Pinpoint the cell where the given text exists, returning its [x, y] midpoint coordinate. 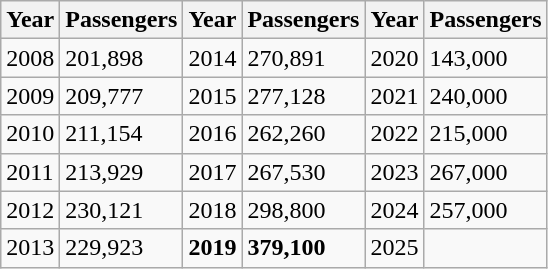
2021 [394, 96]
2019 [212, 248]
215,000 [486, 134]
257,000 [486, 210]
298,800 [304, 210]
2009 [30, 96]
143,000 [486, 58]
240,000 [486, 96]
262,260 [304, 134]
2013 [30, 248]
2018 [212, 210]
379,100 [304, 248]
2022 [394, 134]
213,929 [122, 172]
230,121 [122, 210]
2014 [212, 58]
2012 [30, 210]
211,154 [122, 134]
2024 [394, 210]
270,891 [304, 58]
267,000 [486, 172]
2020 [394, 58]
229,923 [122, 248]
2023 [394, 172]
209,777 [122, 96]
2011 [30, 172]
2025 [394, 248]
277,128 [304, 96]
2016 [212, 134]
201,898 [122, 58]
2010 [30, 134]
2008 [30, 58]
267,530 [304, 172]
2017 [212, 172]
2015 [212, 96]
